Output the (x, y) coordinate of the center of the cell containing the given text.  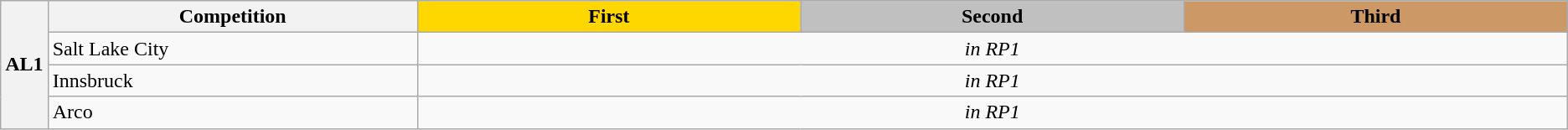
Second (993, 17)
First (608, 17)
Third (1376, 17)
Innsbruck (233, 81)
Competition (233, 17)
AL1 (24, 65)
Arco (233, 112)
Salt Lake City (233, 49)
